Extract the [X, Y] coordinate from the center of the cell holding the provided text.  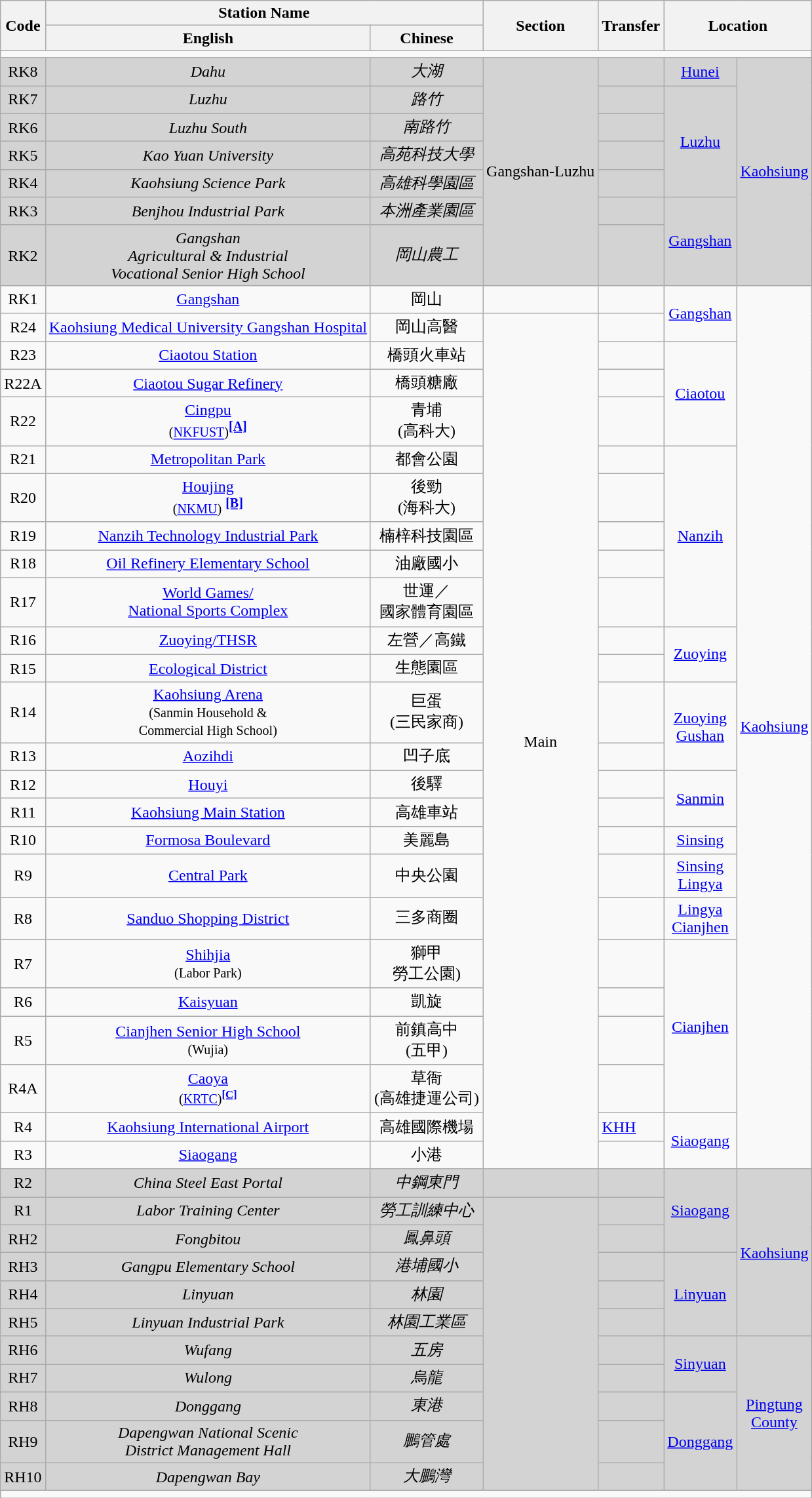
後勁(海科大) [426, 498]
Kao Yuan University [208, 156]
勞工訓練中心 [426, 1212]
Gangpu Elementary School [208, 1267]
China Steel East Portal [208, 1183]
橋頭火車站 [426, 355]
Aozihdi [208, 757]
R4 [23, 1128]
青埔(高科大) [426, 422]
Kaisyuan [208, 1002]
前鎮高中(五甲) [426, 1040]
Nanzih Technology Industrial Park [208, 536]
Fongbitou [208, 1239]
都會公園 [426, 460]
港埔國小 [426, 1267]
English [208, 38]
Luzhu South [208, 127]
Metropolitan Park [208, 460]
凹子底 [426, 757]
Ciaotou [700, 393]
Houjing(NKMU) [B] [208, 498]
Kaohsiung International Airport [208, 1128]
烏龍 [426, 1378]
PingtungCounty [775, 1413]
獅甲勞工公園) [426, 964]
R7 [23, 964]
RH8 [23, 1406]
RH7 [23, 1378]
R4A [23, 1089]
Wulong [208, 1378]
RK5 [23, 156]
中鋼東門 [426, 1183]
後驛 [426, 784]
KHH [631, 1128]
高雄科學園區 [426, 184]
高苑科技大學 [426, 156]
美麗島 [426, 840]
R15 [23, 669]
生態園區 [426, 669]
Oil Refinery Elementary School [208, 564]
R1 [23, 1212]
岡山高醫 [426, 328]
Labor Training Center [208, 1212]
Cianjhen [700, 1027]
Kaohsiung Arena(Sanmin Household & Commercial High School) [208, 713]
Station Name [263, 13]
R17 [23, 602]
Dahu [208, 72]
楠梓科技園區 [426, 536]
岡山農工 [426, 255]
R8 [23, 918]
林園工業區 [426, 1323]
Hunei [700, 72]
R11 [23, 813]
Sinyuan [700, 1364]
RK7 [23, 100]
R12 [23, 784]
高雄車站 [426, 813]
Linyuan Industrial Park [208, 1323]
Kaohsiung Science Park [208, 184]
Central Park [208, 876]
世運／國家體育園區 [426, 602]
Gangshan Agricultural & Industrial Vocational Senior High School [208, 255]
R21 [23, 460]
Cianjhen Senior High School(Wujia) [208, 1040]
鳳鼻頭 [426, 1239]
RH4 [23, 1294]
Houyi [208, 784]
Wufang [208, 1350]
Dapengwan Bay [208, 1476]
Dapengwan National ScenicDistrict Management Hall [208, 1441]
Ciaotou Sugar Refinery [208, 383]
RK1 [23, 299]
本洲產業園區 [426, 211]
巨蛋(三民家商) [426, 713]
RK4 [23, 184]
Nanzih [700, 536]
Sanduo Shopping District [208, 918]
R19 [23, 536]
Section [541, 26]
R5 [23, 1040]
Ciaotou Station [208, 355]
Formosa Boulevard [208, 840]
RH10 [23, 1476]
Shihjia(Labor Park) [208, 964]
大湖 [426, 72]
草衙(高雄捷運公司) [426, 1089]
中央公園 [426, 876]
油廠國小 [426, 564]
Sinsing [700, 840]
鵬管處 [426, 1441]
Gangshan-Luzhu [541, 172]
R22A [23, 383]
五房 [426, 1350]
R18 [23, 564]
R22 [23, 422]
林園 [426, 1294]
岡山 [426, 299]
R16 [23, 641]
東港 [426, 1406]
高雄國際機場 [426, 1128]
Code [23, 26]
R14 [23, 713]
Benjhou Industrial Park [208, 211]
R2 [23, 1183]
ZuoyingGushan [700, 726]
RH3 [23, 1267]
Main [541, 741]
Kaohsiung Medical University Gangshan Hospital [208, 328]
小港 [426, 1155]
南路竹 [426, 127]
Location [738, 26]
Zuoying [700, 654]
Cingpu(NKFUST)[A] [208, 422]
Kaohsiung Main Station [208, 813]
R20 [23, 498]
LingyaCianjhen [700, 918]
路竹 [426, 100]
凱旋 [426, 1002]
RK2 [23, 255]
大鵬灣 [426, 1476]
R24 [23, 328]
Sanmin [700, 798]
RH9 [23, 1441]
Ecological District [208, 669]
RK3 [23, 211]
SinsingLingya [700, 876]
Transfer [631, 26]
R23 [23, 355]
R9 [23, 876]
RH6 [23, 1350]
橋頭糖廠 [426, 383]
三多商圈 [426, 918]
RK8 [23, 72]
RH5 [23, 1323]
Zuoying/THSR [208, 641]
R10 [23, 840]
R3 [23, 1155]
RK6 [23, 127]
Caoya(KRTC)[C] [208, 1089]
左營／高鐵 [426, 641]
RH2 [23, 1239]
R6 [23, 1002]
Chinese [426, 38]
World Games/National Sports Complex [208, 602]
R13 [23, 757]
